Provide the (x, y) coordinate of the cell's center where the given text is located.  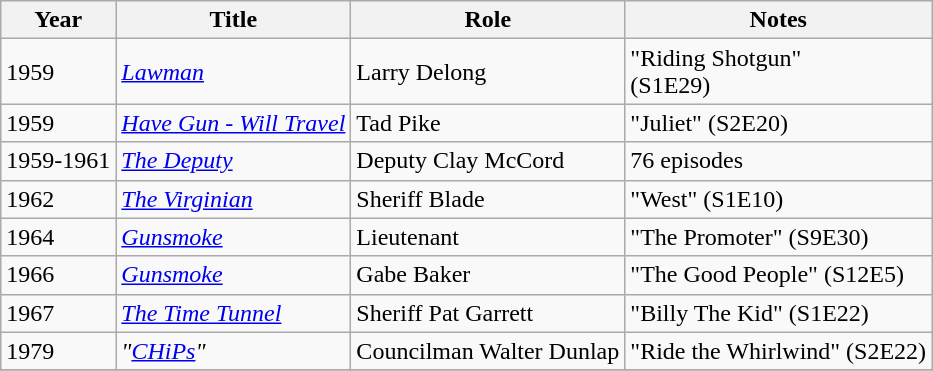
"Riding Shotgun"(S1E29) (778, 72)
Sheriff Pat Garrett (488, 313)
The Deputy (234, 161)
The Virginian (234, 199)
1966 (58, 275)
1979 (58, 351)
76 episodes (778, 161)
"West" (S1E10) (778, 199)
Deputy Clay McCord (488, 161)
"Ride the Whirlwind" (S2E22) (778, 351)
Lawman (234, 72)
"The Promoter" (S9E30) (778, 237)
Lieutenant (488, 237)
1959-1961 (58, 161)
Councilman Walter Dunlap (488, 351)
Year (58, 20)
"Billy The Kid" (S1E22) (778, 313)
Gabe Baker (488, 275)
1964 (58, 237)
Notes (778, 20)
"CHiPs" (234, 351)
Role (488, 20)
1962 (58, 199)
Tad Pike (488, 123)
Have Gun - Will Travel (234, 123)
Sheriff Blade (488, 199)
Larry Delong (488, 72)
1967 (58, 313)
The Time Tunnel (234, 313)
Title (234, 20)
"Juliet" (S2E20) (778, 123)
"The Good People" (S12E5) (778, 275)
